Provide the [X, Y] coordinate of the cell's center where the given text is located.  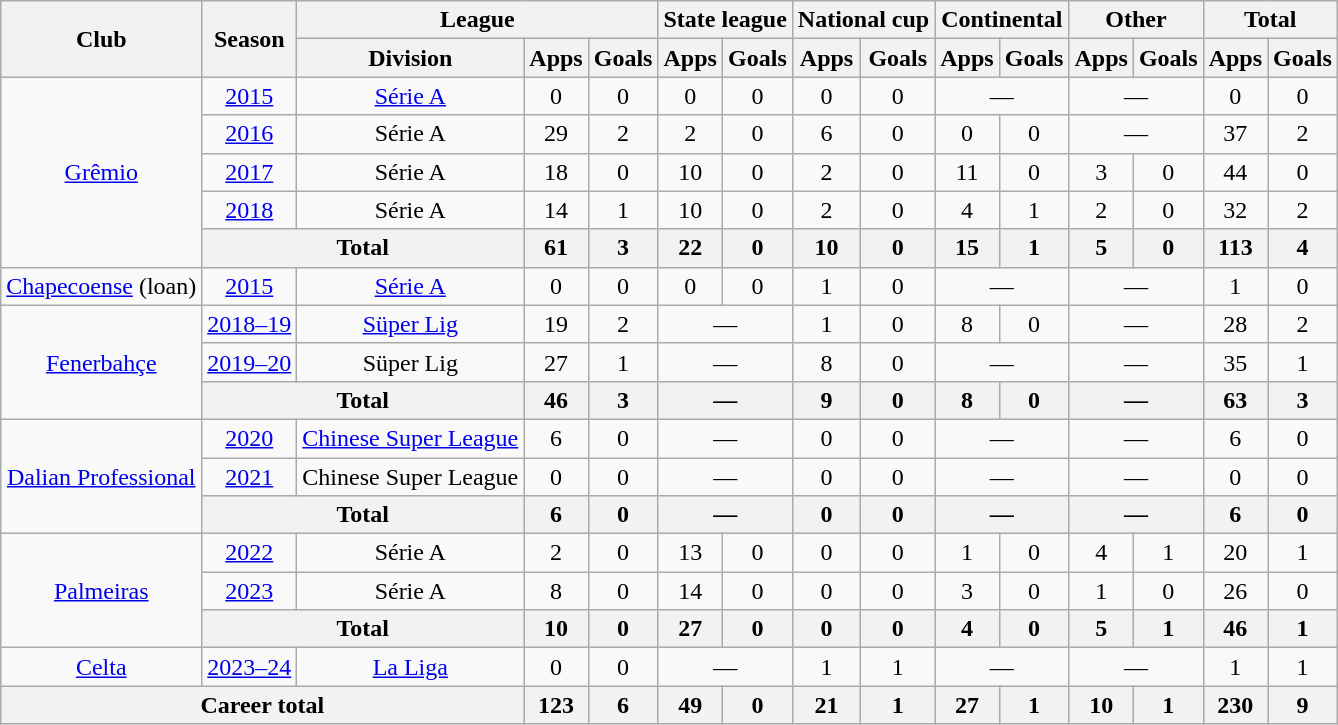
2022 [250, 553]
Season [250, 39]
Division [410, 58]
2023–24 [250, 667]
18 [556, 172]
2021 [250, 477]
19 [556, 324]
35 [1235, 362]
37 [1235, 134]
113 [1235, 248]
State league [725, 20]
2018–19 [250, 324]
44 [1235, 172]
2019–20 [250, 362]
Fenerbahçe [102, 362]
Other [1136, 20]
123 [556, 705]
28 [1235, 324]
230 [1235, 705]
Chapecoense (loan) [102, 286]
League [478, 20]
Club [102, 39]
Dalian Professional [102, 476]
La Liga [410, 667]
2023 [250, 591]
Grêmio [102, 172]
61 [556, 248]
11 [967, 172]
29 [556, 134]
26 [1235, 591]
National cup [863, 20]
Celta [102, 667]
20 [1235, 553]
22 [690, 248]
49 [690, 705]
Continental [1002, 20]
21 [826, 705]
2017 [250, 172]
2018 [250, 210]
2016 [250, 134]
15 [967, 248]
32 [1235, 210]
2020 [250, 438]
13 [690, 553]
Palmeiras [102, 591]
Career total [262, 705]
63 [1235, 400]
